From the cell containing the given text, extract its center point as (x, y) coordinate. 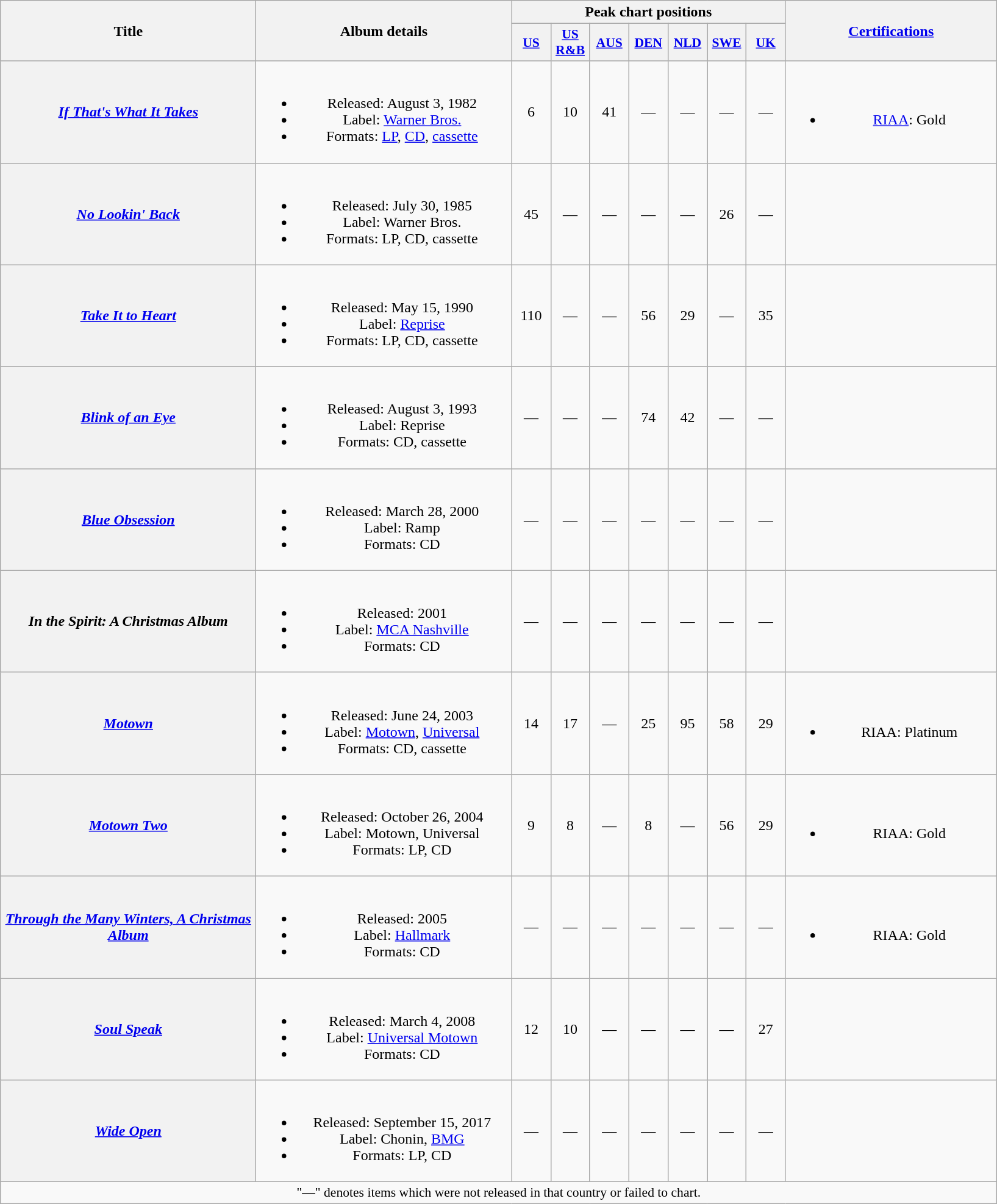
Blink of an Eye (128, 417)
Released: 2005Label: HallmarkFormats: CD (384, 927)
Released: March 28, 2000Label: RampFormats: CD (384, 520)
SWE (727, 43)
6 (531, 112)
12 (531, 1030)
Released: June 24, 2003Label: Motown, UniversalFormats: CD, cassette (384, 723)
25 (648, 723)
If That's What It Takes (128, 112)
Released: August 3, 1982Label: Warner Bros.Formats: LP, CD, cassette (384, 112)
Released: May 15, 1990Label: RepriseFormats: LP, CD, cassette (384, 316)
Released: July 30, 1985Label: Warner Bros.Formats: LP, CD, cassette (384, 213)
26 (727, 213)
"—" denotes items which were not released in that country or failed to chart. (499, 1193)
Album details (384, 30)
Title (128, 30)
Released: September 15, 2017Label: Chonin, BMGFormats: LP, CD (384, 1131)
Take It to Heart (128, 316)
Released: 2001Label: MCA NashvilleFormats: CD (384, 621)
Released: August 3, 1993Label: RepriseFormats: CD, cassette (384, 417)
DEN (648, 43)
17 (570, 723)
Motown Two (128, 825)
42 (687, 417)
Motown (128, 723)
RIAA: Platinum (892, 723)
9 (531, 825)
US (531, 43)
UK (766, 43)
Released: March 4, 2008Label: Universal MotownFormats: CD (384, 1030)
14 (531, 723)
No Lookin' Back (128, 213)
35 (766, 316)
US R&B (570, 43)
45 (531, 213)
41 (609, 112)
Through the Many Winters, A Christmas Album (128, 927)
Soul Speak (128, 1030)
Peak chart positions (649, 12)
58 (727, 723)
27 (766, 1030)
95 (687, 723)
110 (531, 316)
Wide Open (128, 1131)
NLD (687, 43)
74 (648, 417)
AUS (609, 43)
In the Spirit: A Christmas Album (128, 621)
Blue Obsession (128, 520)
Certifications (892, 30)
Released: October 26, 2004Label: Motown, UniversalFormats: LP, CD (384, 825)
